For the text-containing cell, return its midpoint in (X, Y) coordinate format. 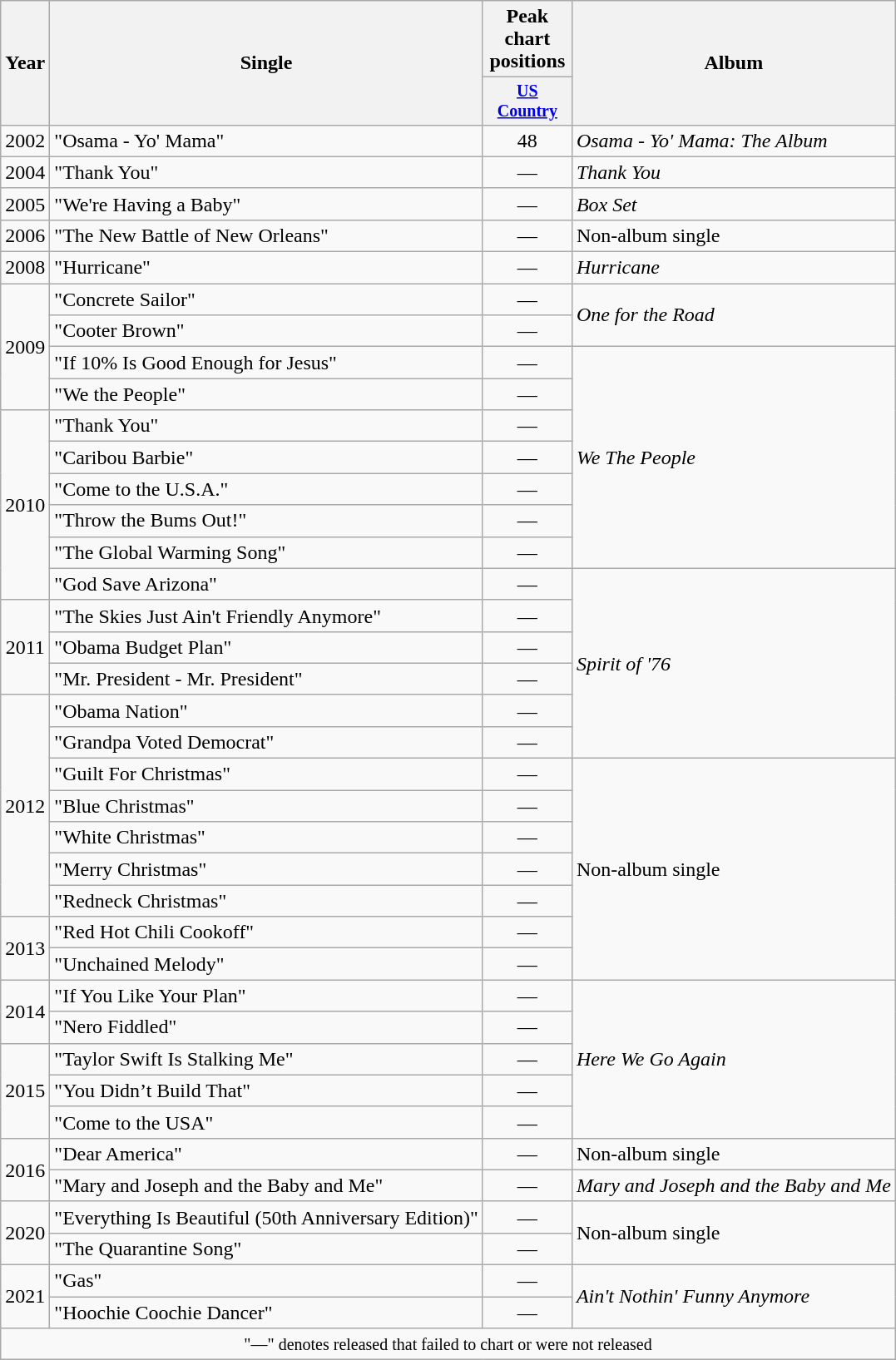
Spirit of '76 (734, 663)
"Osama - Yo' Mama" (266, 141)
"You Didn’t Build That" (266, 1090)
We The People (734, 457)
"Obama Nation" (266, 710)
2009 (25, 347)
Album (734, 63)
"Hurricane" (266, 268)
"Taylor Swift Is Stalking Me" (266, 1059)
2006 (25, 235)
"Merry Christmas" (266, 869)
2021 (25, 1297)
"Red Hot Chili Cookoff" (266, 932)
Mary and Joseph and the Baby and Me (734, 1185)
"White Christmas" (266, 838)
2020 (25, 1233)
"Obama Budget Plan" (266, 647)
"We the People" (266, 394)
2013 (25, 948)
"The New Battle of New Orleans" (266, 235)
Osama - Yo' Mama: The Album (734, 141)
Ain't Nothin' Funny Anymore (734, 1297)
2002 (25, 141)
"Guilt For Christmas" (266, 774)
"Grandpa Voted Democrat" (266, 742)
"Mary and Joseph and the Baby and Me" (266, 1185)
"—" denotes released that failed to chart or were not released (448, 1344)
US Country (527, 101)
"Blue Christmas" (266, 806)
2016 (25, 1170)
Here We Go Again (734, 1059)
Box Set (734, 204)
"God Save Arizona" (266, 584)
Peak chart positions (527, 39)
"The Quarantine Song" (266, 1249)
Hurricane (734, 268)
"Everything Is Beautiful (50th Anniversary Edition)" (266, 1217)
"Caribou Barbie" (266, 457)
2008 (25, 268)
"Mr. President - Mr. President" (266, 679)
2015 (25, 1090)
Thank You (734, 172)
"Throw the Bums Out!" (266, 521)
Year (25, 63)
"We're Having a Baby" (266, 204)
"Gas" (266, 1281)
"Cooter Brown" (266, 331)
2010 (25, 505)
2004 (25, 172)
2014 (25, 1011)
"The Global Warming Song" (266, 552)
One for the Road (734, 315)
2011 (25, 647)
2005 (25, 204)
48 (527, 141)
"If You Like Your Plan" (266, 996)
"Dear America" (266, 1154)
2012 (25, 805)
"Concrete Sailor" (266, 299)
"Come to the U.S.A." (266, 489)
"If 10% Is Good Enough for Jesus" (266, 363)
"Nero Fiddled" (266, 1027)
"Unchained Melody" (266, 964)
"The Skies Just Ain't Friendly Anymore" (266, 616)
Single (266, 63)
"Hoochie Coochie Dancer" (266, 1313)
"Come to the USA" (266, 1122)
"Redneck Christmas" (266, 901)
